Scan for the cell matching the given text and deliver its [x, y] coordinate at center. 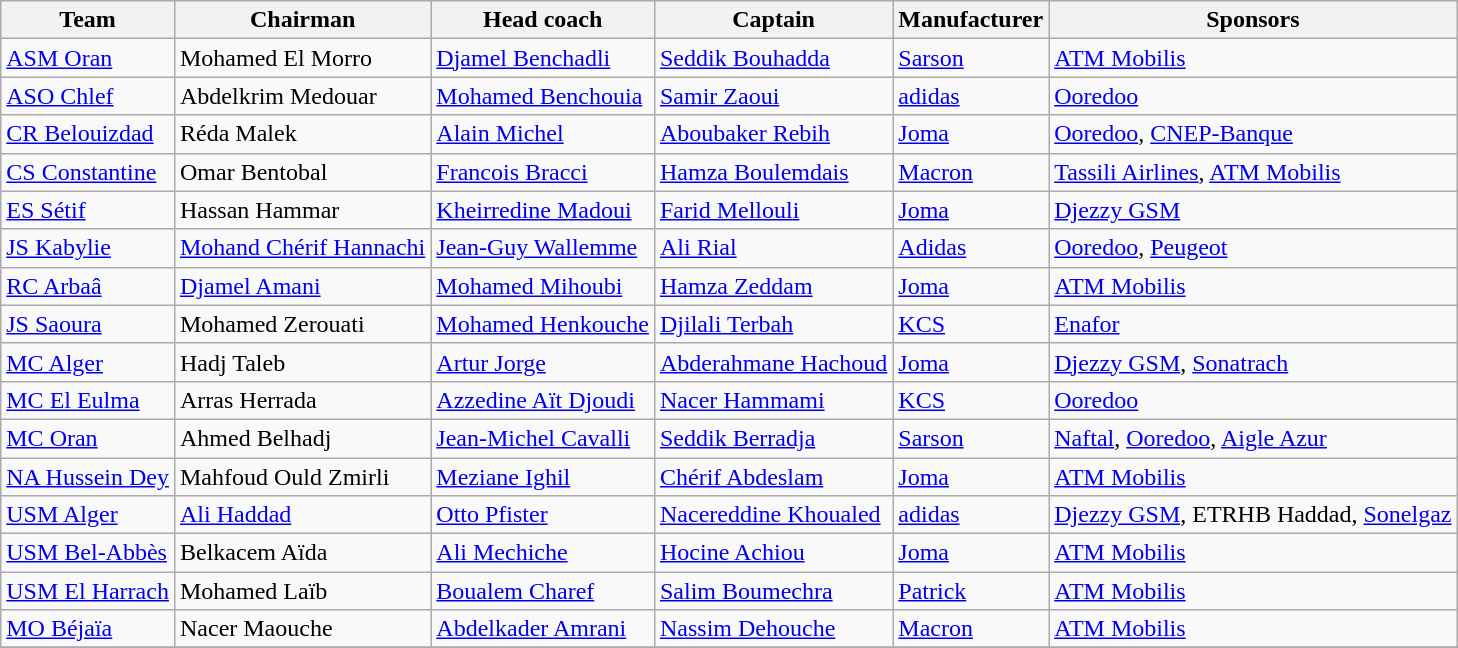
Adidas [971, 248]
Tassili Airlines, ATM Mobilis [1253, 172]
MO Béjaïa [88, 629]
Ooredoo, CNEP-Banque [1253, 134]
RC Arbaâ [88, 286]
Djezzy GSM, ETRHB Haddad, Sonelgaz [1253, 515]
Djamel Benchadli [543, 58]
Djilali Terbah [773, 324]
Ali Haddad [302, 515]
Omar Bentobal [302, 172]
USM Bel-Abbès [88, 553]
ASO Chlef [88, 96]
Farid Mellouli [773, 210]
Sponsors [1253, 20]
Chérif Abdeslam [773, 477]
Mahfoud Ould Zmirli [302, 477]
Meziane Ighil [543, 477]
Captain [773, 20]
Kheirredine Madoui [543, 210]
Mohamed Henkouche [543, 324]
Nacer Maouche [302, 629]
Ali Mechiche [543, 553]
Ahmed Belhadj [302, 438]
USM Alger [88, 515]
Hadj Taleb [302, 362]
Hocine Achiou [773, 553]
Nacereddine Khoualed [773, 515]
USM El Harrach [88, 591]
Seddik Bouhadda [773, 58]
Naftal, Ooredoo, Aigle Azur [1253, 438]
CS Constantine [88, 172]
Otto Pfister [543, 515]
Jean-Guy Wallemme [543, 248]
Arras Herrada [302, 400]
MC El Eulma [88, 400]
Artur Jorge [543, 362]
Djamel Amani [302, 286]
Abderahmane Hachoud [773, 362]
Djezzy GSM, Sonatrach [1253, 362]
Hassan Hammar [302, 210]
CR Belouizdad [88, 134]
Mohand Chérif Hannachi [302, 248]
Abdelkrim Medouar [302, 96]
Mohamed Zerouati [302, 324]
Mohamed Mihoubi [543, 286]
Ooredoo, Peugeot [1253, 248]
Manufacturer [971, 20]
Hamza Zeddam [773, 286]
Belkacem Aïda [302, 553]
Team [88, 20]
Francois Bracci [543, 172]
ES Sétif [88, 210]
Nassim Dehouche [773, 629]
Mohamed Laïb [302, 591]
Ali Rial [773, 248]
Boualem Charef [543, 591]
Seddik Berradja [773, 438]
Hamza Boulemdais [773, 172]
Alain Michel [543, 134]
Djezzy GSM [1253, 210]
Chairman [302, 20]
Abdelkader Amrani [543, 629]
ASM Oran [88, 58]
JS Saoura [88, 324]
JS Kabylie [88, 248]
Enafor [1253, 324]
Réda Malek [302, 134]
NA Hussein Dey [88, 477]
MC Oran [88, 438]
Salim Boumechra [773, 591]
Samir Zaoui [773, 96]
Patrick [971, 591]
Head coach [543, 20]
Mohamed Benchouia [543, 96]
MC Alger [88, 362]
Nacer Hammami [773, 400]
Azzedine Aït Djoudi [543, 400]
Jean-Michel Cavalli [543, 438]
Aboubaker Rebih [773, 134]
Mohamed El Morro [302, 58]
